Return the (X, Y) coordinate for the center point of the cell that contains the specified text.  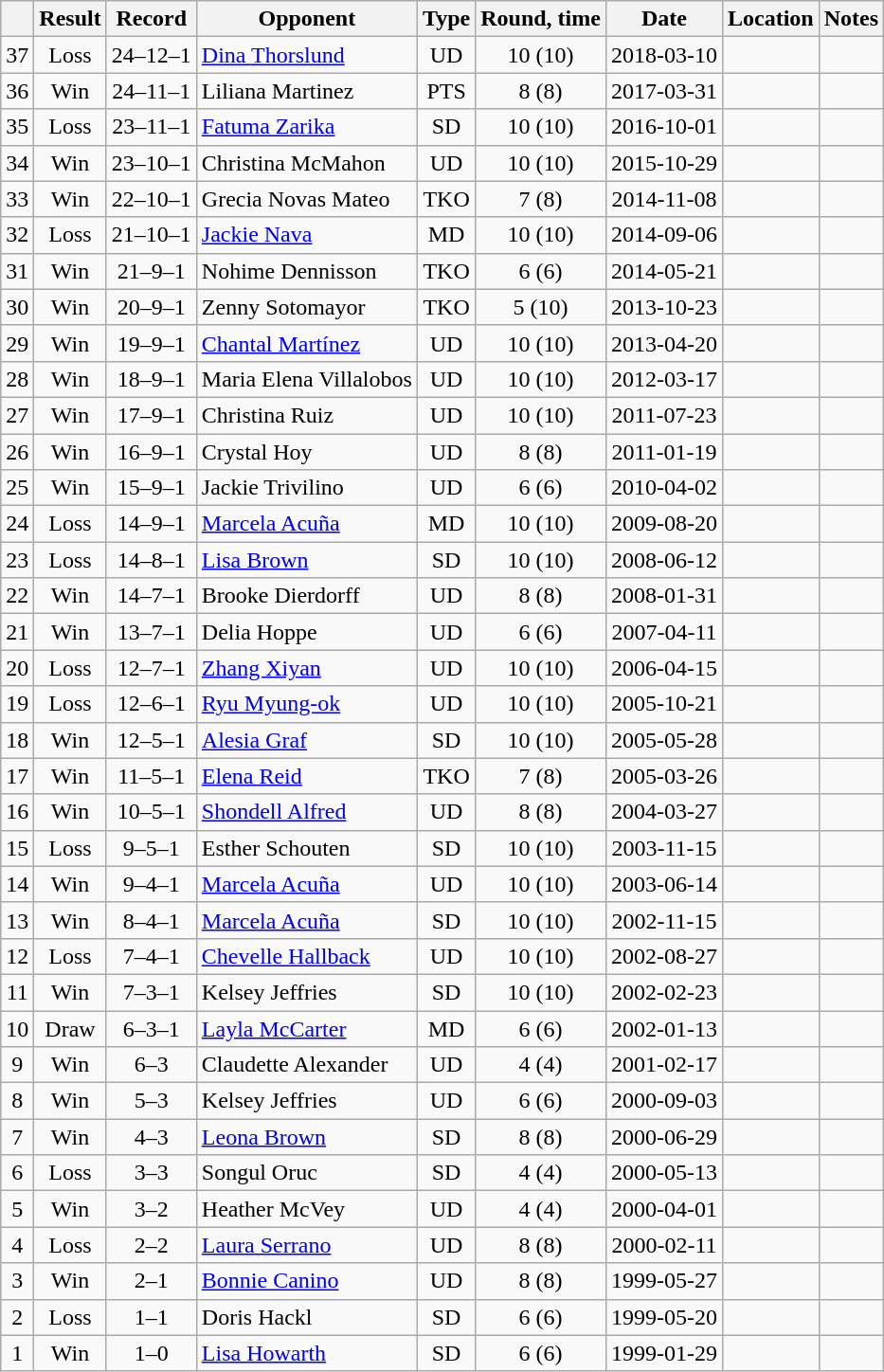
16 (17, 812)
2000-05-13 (663, 1173)
3–3 (152, 1173)
11–5–1 (152, 776)
Christina Ruiz (307, 415)
9–4–1 (152, 884)
Ryu Myung-ok (307, 704)
34 (17, 163)
29 (17, 343)
14–9–1 (152, 524)
2008-06-12 (663, 560)
Location (770, 19)
Shondell Alfred (307, 812)
1 (17, 1353)
2005-10-21 (663, 704)
12–5–1 (152, 740)
2003-11-15 (663, 848)
36 (17, 91)
Fatuma Zarika (307, 127)
24 (17, 524)
12 (17, 956)
20–9–1 (152, 307)
15–9–1 (152, 488)
Date (663, 19)
2011-01-19 (663, 452)
32 (17, 235)
Zhang Xiyan (307, 668)
3 (17, 1281)
2014-09-06 (663, 235)
Elena Reid (307, 776)
Delia Hoppe (307, 632)
2 (17, 1317)
6–3–1 (152, 1028)
2013-04-20 (663, 343)
21 (17, 632)
21–10–1 (152, 235)
Draw (70, 1028)
Esther Schouten (307, 848)
14–8–1 (152, 560)
17 (17, 776)
14 (17, 884)
25 (17, 488)
2000-09-03 (663, 1101)
Dina Thorslund (307, 55)
2001-02-17 (663, 1065)
2011-07-23 (663, 415)
2000-02-11 (663, 1245)
1999-05-27 (663, 1281)
3–2 (152, 1209)
Liliana Martinez (307, 91)
2002-02-23 (663, 992)
1–0 (152, 1353)
13 (17, 920)
7 (17, 1137)
17–9–1 (152, 415)
30 (17, 307)
Layla McCarter (307, 1028)
Chantal Martínez (307, 343)
2013-10-23 (663, 307)
18 (17, 740)
2000-06-29 (663, 1137)
1999-01-29 (663, 1353)
24–11–1 (152, 91)
22 (17, 596)
2007-04-11 (663, 632)
Grecia Novas Mateo (307, 199)
2003-06-14 (663, 884)
Laura Serrano (307, 1245)
5 (17, 1209)
Round, time (541, 19)
2018-03-10 (663, 55)
Leona Brown (307, 1137)
Heather McVey (307, 1209)
Doris Hackl (307, 1317)
Claudette Alexander (307, 1065)
9 (17, 1065)
Zenny Sotomayor (307, 307)
2004-03-27 (663, 812)
11 (17, 992)
Alesia Graf (307, 740)
10–5–1 (152, 812)
Nohime Dennisson (307, 271)
12–7–1 (152, 668)
2012-03-17 (663, 379)
4–3 (152, 1137)
Jackie Trivilino (307, 488)
1999-05-20 (663, 1317)
Bonnie Canino (307, 1281)
23–10–1 (152, 163)
8 (17, 1101)
35 (17, 127)
Result (70, 19)
Type (445, 19)
6–3 (152, 1065)
Lisa Brown (307, 560)
Crystal Hoy (307, 452)
13–7–1 (152, 632)
15 (17, 848)
2015-10-29 (663, 163)
4 (17, 1245)
8–4–1 (152, 920)
Notes (851, 19)
9–5–1 (152, 848)
2016-10-01 (663, 127)
2014-05-21 (663, 271)
2010-04-02 (663, 488)
5 (10) (541, 307)
Lisa Howarth (307, 1353)
12–6–1 (152, 704)
19 (17, 704)
23 (17, 560)
2006-04-15 (663, 668)
Songul Oruc (307, 1173)
Jackie Nava (307, 235)
26 (17, 452)
7–3–1 (152, 992)
Record (152, 19)
23–11–1 (152, 127)
16–9–1 (152, 452)
27 (17, 415)
2008-01-31 (663, 596)
2–1 (152, 1281)
Maria Elena Villalobos (307, 379)
10 (17, 1028)
20 (17, 668)
7–4–1 (152, 956)
2017-03-31 (663, 91)
Brooke Dierdorff (307, 596)
1–1 (152, 1317)
Christina McMahon (307, 163)
28 (17, 379)
Opponent (307, 19)
2002-01-13 (663, 1028)
19–9–1 (152, 343)
2002-11-15 (663, 920)
2014-11-08 (663, 199)
2005-03-26 (663, 776)
24–12–1 (152, 55)
22–10–1 (152, 199)
14–7–1 (152, 596)
6 (17, 1173)
2005-05-28 (663, 740)
37 (17, 55)
31 (17, 271)
2–2 (152, 1245)
2009-08-20 (663, 524)
5–3 (152, 1101)
18–9–1 (152, 379)
2002-08-27 (663, 956)
33 (17, 199)
2000-04-01 (663, 1209)
PTS (445, 91)
Chevelle Hallback (307, 956)
21–9–1 (152, 271)
